Identify which cell holds the provided text, then report its (X, Y) central coordinate. 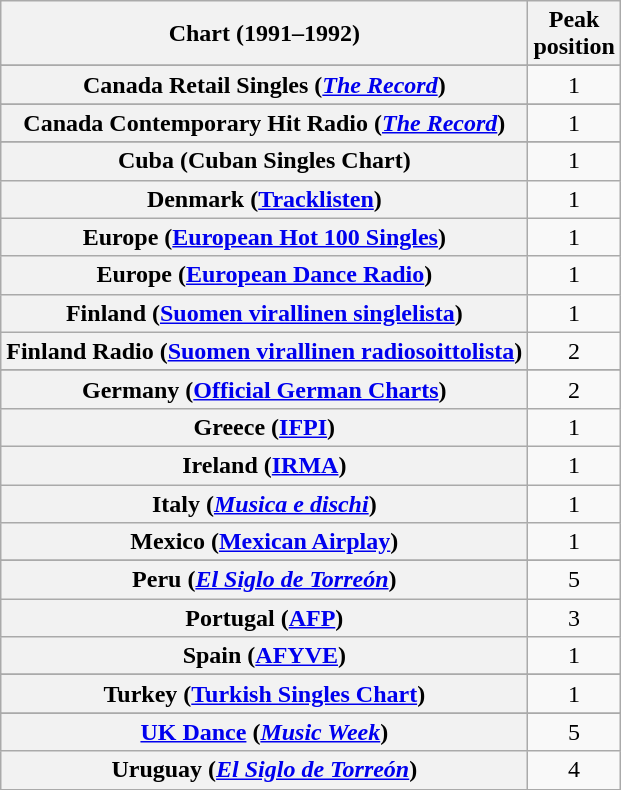
Europe (European Hot 100 Singles) (264, 237)
Turkey (Turkish Singles Chart) (264, 694)
Finland Radio (Suomen virallinen radiosoittolista) (264, 351)
Denmark (Tracklisten) (264, 199)
Peru (El Siglo de Torreón) (264, 580)
Germany (Official German Charts) (264, 389)
Italy (Musica e dischi) (264, 503)
4 (574, 770)
Uruguay (El Siglo de Torreón) (264, 770)
Cuba (Cuban Singles Chart) (264, 161)
Peakposition (574, 34)
Greece (IFPI) (264, 427)
UK Dance (Music Week) (264, 732)
Mexico (Mexican Airplay) (264, 542)
Finland (Suomen virallinen singlelista) (264, 313)
Europe (European Dance Radio) (264, 275)
Chart (1991–1992) (264, 34)
Spain (AFYVE) (264, 656)
Canada Contemporary Hit Radio (The Record) (264, 123)
Canada Retail Singles (The Record) (264, 85)
3 (574, 618)
Ireland (IRMA) (264, 465)
Portugal (AFP) (264, 618)
